For the text-containing cell, return its midpoint in [X, Y] coordinate format. 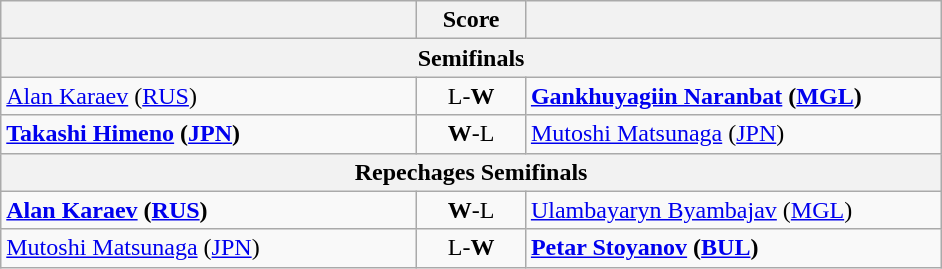
Score [472, 20]
Repechages Semifinals [472, 172]
Ulambayaryn Byambajav (MGL) [733, 210]
Takashi Himeno (JPN) [209, 134]
Semifinals [472, 58]
Petar Stoyanov (BUL) [733, 248]
Gankhuyagiin Naranbat (MGL) [733, 96]
